Provide the (X, Y) coordinate of the cell's center where the given text is located.  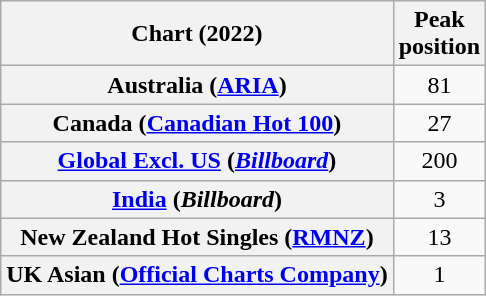
New Zealand Hot Singles (RMNZ) (197, 237)
UK Asian (Official Charts Company) (197, 275)
1 (439, 275)
27 (439, 123)
Global Excl. US (Billboard) (197, 161)
Canada (Canadian Hot 100) (197, 123)
3 (439, 199)
200 (439, 161)
13 (439, 237)
India (Billboard) (197, 199)
81 (439, 85)
Peakposition (439, 34)
Australia (ARIA) (197, 85)
Chart (2022) (197, 34)
